For the text-containing cell, return its midpoint in (x, y) coordinate format. 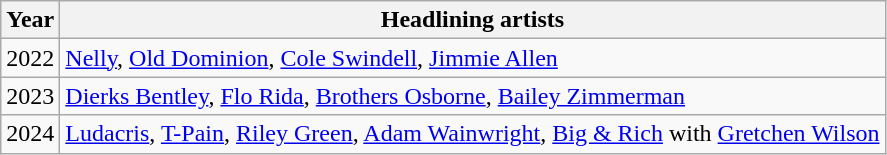
Dierks Bentley, Flo Rida, Brothers Osborne, Bailey Zimmerman (472, 96)
Ludacris, T-Pain, Riley Green, Adam Wainwright, Big & Rich with Gretchen Wilson (472, 134)
2022 (30, 58)
Nelly, Old Dominion, Cole Swindell, Jimmie Allen (472, 58)
Year (30, 20)
Headlining artists (472, 20)
2024 (30, 134)
2023 (30, 96)
